Identify which cell holds the provided text, then report its (x, y) central coordinate. 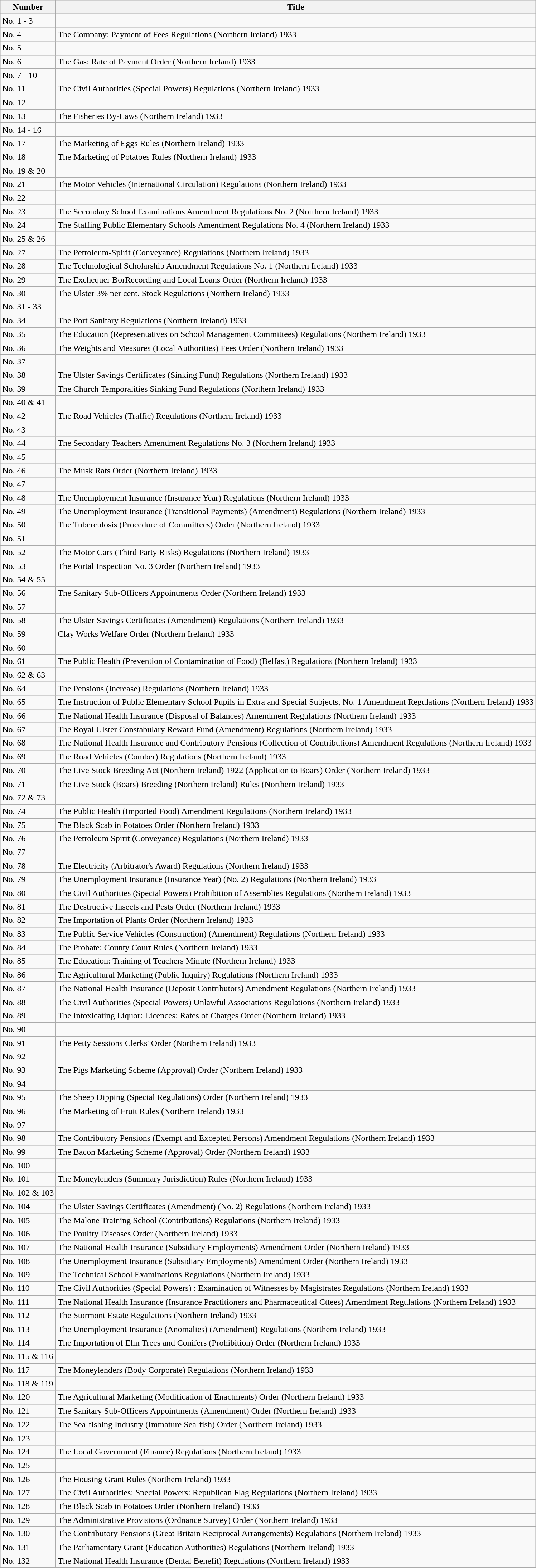
The Agricultural Marketing (Public Inquiry) Regulations (Northern Ireland) 1933 (296, 975)
No. 70 (28, 770)
The Importation of Plants Order (Northern Ireland) 1933 (296, 920)
The Sanitary Sub-Officers Appointments Order (Northern Ireland) 1933 (296, 593)
No. 14 - 16 (28, 130)
No. 66 (28, 716)
No. 44 (28, 443)
No. 81 (28, 907)
The Public Health (Imported Food) Amendment Regulations (Northern Ireland) 1933 (296, 811)
No. 35 (28, 334)
The Portal Inspection No. 3 Order (Northern Ireland) 1933 (296, 566)
No. 54 & 55 (28, 579)
No. 60 (28, 648)
No. 25 & 26 (28, 239)
The Ulster Savings Certificates (Sinking Fund) Regulations (Northern Ireland) 1933 (296, 375)
The Exchequer BorRecording and Local Loans Order (Northern Ireland) 1933 (296, 280)
No. 112 (28, 1316)
The Petty Sessions Clerks' Order (Northern Ireland) 1933 (296, 1043)
The Gas: Rate of Payment Order (Northern Ireland) 1933 (296, 62)
The Pigs Marketing Scheme (Approval) Order (Northern Ireland) 1933 (296, 1070)
No. 6 (28, 62)
No. 87 (28, 988)
No. 115 & 116 (28, 1356)
The Civil Authorities: Special Powers: Republican Flag Regulations (Northern Ireland) 1933 (296, 1493)
No. 22 (28, 198)
The Pensions (Increase) Regulations (Northern Ireland) 1933 (296, 689)
No. 12 (28, 102)
No. 65 (28, 702)
The Unemployment Insurance (Insurance Year) Regulations (Northern Ireland) 1933 (296, 498)
No. 108 (28, 1261)
No. 80 (28, 893)
The Unemployment Insurance (Transitional Payments) (Amendment) Regulations (Northern Ireland) 1933 (296, 511)
No. 27 (28, 252)
The Marketing of Fruit Rules (Northern Ireland) 1933 (296, 1111)
Clay Works Welfare Order (Northern Ireland) 1933 (296, 634)
The Secondary Teachers Amendment Regulations No. 3 (Northern Ireland) 1933 (296, 443)
The Church Temporalities Sinking Fund Regulations (Northern Ireland) 1933 (296, 389)
The Poultry Diseases Order (Northern Ireland) 1933 (296, 1234)
No. 98 (28, 1138)
No. 46 (28, 471)
No. 7 - 10 (28, 75)
No. 127 (28, 1493)
No. 100 (28, 1166)
No. 110 (28, 1288)
No. 124 (28, 1452)
No. 107 (28, 1247)
No. 72 & 73 (28, 797)
No. 30 (28, 293)
No. 21 (28, 184)
The Parliamentary Grant (Education Authorities) Regulations (Northern Ireland) 1933 (296, 1547)
The Unemployment Insurance (Subsidiary Employments) Amendment Order (Northern Ireland) 1933 (296, 1261)
No. 120 (28, 1397)
The Motor Vehicles (International Circulation) Regulations (Northern Ireland) 1933 (296, 184)
No. 89 (28, 1015)
No. 31 - 33 (28, 307)
No. 49 (28, 511)
No. 96 (28, 1111)
No. 126 (28, 1479)
No. 28 (28, 266)
The Weights and Measures (Local Authorities) Fees Order (Northern Ireland) 1933 (296, 348)
No. 50 (28, 525)
No. 84 (28, 947)
No. 53 (28, 566)
No. 117 (28, 1370)
The Road Vehicles (Comber) Regulations (Northern Ireland) 1933 (296, 757)
No. 88 (28, 1002)
The Ulster Savings Certificates (Amendment) Regulations (Northern Ireland) 1933 (296, 621)
Number (28, 7)
The Bacon Marketing Scheme (Approval) Order (Northern Ireland) 1933 (296, 1152)
No. 125 (28, 1465)
No. 122 (28, 1424)
No. 129 (28, 1520)
Title (296, 7)
The Instruction of Public Elementary School Pupils in Extra and Special Subjects, No. 1 Amendment Regulations (Northern Ireland) 1933 (296, 702)
No. 123 (28, 1438)
No. 5 (28, 48)
The Technical School Examinations Regulations (Northern Ireland) 1933 (296, 1275)
No. 71 (28, 784)
No. 76 (28, 839)
The Malone Training School (Contributions) Regulations (Northern Ireland) 1933 (296, 1220)
No. 38 (28, 375)
The Technological Scholarship Amendment Regulations No. 1 (Northern Ireland) 1933 (296, 266)
The Marketing of Eggs Rules (Northern Ireland) 1933 (296, 143)
The Stormont Estate Regulations (Northern Ireland) 1933 (296, 1316)
The Petroleum Spirit (Conveyance) Regulations (Northern Ireland) 1933 (296, 839)
No. 93 (28, 1070)
No. 68 (28, 743)
No. 67 (28, 729)
No. 91 (28, 1043)
No. 36 (28, 348)
No. 99 (28, 1152)
No. 52 (28, 552)
No. 51 (28, 539)
No. 114 (28, 1343)
The National Health Insurance (Dental Benefit) Regulations (Northern Ireland) 1933 (296, 1561)
No. 131 (28, 1547)
No. 109 (28, 1275)
No. 43 (28, 430)
The Importation of Elm Trees and Conifers (Prohibition) Order (Northern Ireland) 1933 (296, 1343)
The Sheep Dipping (Special Regulations) Order (Northern Ireland) 1933 (296, 1097)
No. 83 (28, 934)
No. 130 (28, 1534)
The Musk Rats Order (Northern Ireland) 1933 (296, 471)
No. 39 (28, 389)
No. 64 (28, 689)
No. 17 (28, 143)
No. 59 (28, 634)
No. 48 (28, 498)
No. 105 (28, 1220)
No. 47 (28, 484)
The Motor Cars (Third Party Risks) Regulations (Northern Ireland) 1933 (296, 552)
The Contributory Pensions (Great Britain Reciprocal Arrangements) Regulations (Northern Ireland) 1933 (296, 1534)
No. 118 & 119 (28, 1384)
No. 4 (28, 34)
No. 92 (28, 1057)
No. 132 (28, 1561)
No. 56 (28, 593)
No. 40 & 41 (28, 402)
The National Health Insurance (Insurance Practitioners and Pharmaceutical Cttees) Amendment Regulations (Northern Ireland) 1933 (296, 1302)
The Destructive Insects and Pests Order (Northern Ireland) 1933 (296, 907)
No. 85 (28, 961)
No. 94 (28, 1084)
No. 86 (28, 975)
The Port Sanitary Regulations (Northern Ireland) 1933 (296, 320)
The Public Health (Prevention of Contamination of Food) (Belfast) Regulations (Northern Ireland) 1933 (296, 661)
No. 24 (28, 225)
No. 58 (28, 621)
The Intoxicating Liquor: Licences: Rates of Charges Order (Northern Ireland) 1933 (296, 1015)
The Sanitary Sub-Officers Appointments (Amendment) Order (Northern Ireland) 1933 (296, 1411)
The Probate: County Court Rules (Northern Ireland) 1933 (296, 947)
The Secondary School Examinations Amendment Regulations No. 2 (Northern Ireland) 1933 (296, 212)
No. 62 & 63 (28, 675)
No. 111 (28, 1302)
The Petroleum-Spirit (Conveyance) Regulations (Northern Ireland) 1933 (296, 252)
The Live Stock (Boars) Breeding (Northern Ireland) Rules (Northern Ireland) 1933 (296, 784)
The Company: Payment of Fees Regulations (Northern Ireland) 1933 (296, 34)
The National Health Insurance (Subsidiary Employments) Amendment Order (Northern Ireland) 1933 (296, 1247)
The Civil Authorities (Special Powers) : Examination of Witnesses by Magistrates Regulations (Northern Ireland) 1933 (296, 1288)
The Road Vehicles (Traffic) Regulations (Northern Ireland) 1933 (296, 416)
No. 69 (28, 757)
No. 101 (28, 1179)
No. 102 & 103 (28, 1193)
The Electricity (Arbitrator's Award) Regulations (Northern Ireland) 1933 (296, 866)
The Agricultural Marketing (Modification of Enactments) Order (Northern Ireland) 1933 (296, 1397)
No. 97 (28, 1125)
No. 61 (28, 661)
The National Health Insurance and Contributory Pensions (Collection of Contributions) Amendment Regulations (Northern Ireland) 1933 (296, 743)
The Civil Authorities (Special Powers) Unlawful Associations Regulations (Northern Ireland) 1933 (296, 1002)
No. 78 (28, 866)
The Ulster Savings Certificates (Amendment) (No. 2) Regulations (Northern Ireland) 1933 (296, 1206)
No. 128 (28, 1506)
The Education: Training of Teachers Minute (Northern Ireland) 1933 (296, 961)
No. 95 (28, 1097)
No. 19 & 20 (28, 171)
No. 75 (28, 825)
No. 13 (28, 116)
The Marketing of Potatoes Rules (Northern Ireland) 1933 (296, 157)
The Ulster 3% per cent. Stock Regulations (Northern Ireland) 1933 (296, 293)
No. 42 (28, 416)
The Tuberculosis (Procedure of Committees) Order (Northern Ireland) 1933 (296, 525)
No. 1 - 3 (28, 21)
No. 45 (28, 457)
The Civil Authorities (Special Powers) Prohibition of Assemblies Regulations (Northern Ireland) 1933 (296, 893)
No. 34 (28, 320)
The Sea-fishing Industry (Immature Sea-fish) Order (Northern Ireland) 1933 (296, 1424)
No. 77 (28, 852)
No. 104 (28, 1206)
No. 18 (28, 157)
No. 37 (28, 361)
No. 29 (28, 280)
The National Health Insurance (Deposit Contributors) Amendment Regulations (Northern Ireland) 1933 (296, 988)
The National Health Insurance (Disposal of Balances) Amendment Regulations (Northern Ireland) 1933 (296, 716)
No. 113 (28, 1329)
The Unemployment Insurance (Anomalies) (Amendment) Regulations (Northern Ireland) 1933 (296, 1329)
The Fisheries By-Laws (Northern Ireland) 1933 (296, 116)
No. 82 (28, 920)
The Unemployment Insurance (Insurance Year) (No. 2) Regulations (Northern Ireland) 1933 (296, 879)
No. 79 (28, 879)
No. 57 (28, 607)
No. 121 (28, 1411)
The Local Government (Finance) Regulations (Northern Ireland) 1933 (296, 1452)
No. 11 (28, 89)
The Housing Grant Rules (Northern Ireland) 1933 (296, 1479)
No. 90 (28, 1029)
The Staffing Public Elementary Schools Amendment Regulations No. 4 (Northern Ireland) 1933 (296, 225)
The Public Service Vehicles (Construction) (Amendment) Regulations (Northern Ireland) 1933 (296, 934)
No. 106 (28, 1234)
The Contributory Pensions (Exempt and Excepted Persons) Amendment Regulations (Northern Ireland) 1933 (296, 1138)
No. 74 (28, 811)
The Moneylenders (Summary Jurisdiction) Rules (Northern Ireland) 1933 (296, 1179)
The Administrative Provisions (Ordnance Survey) Order (Northern Ireland) 1933 (296, 1520)
No. 23 (28, 212)
The Royal Ulster Constabulary Reward Fund (Amendment) Regulations (Northern Ireland) 1933 (296, 729)
The Moneylenders (Body Corporate) Regulations (Northern Ireland) 1933 (296, 1370)
The Civil Authorities (Special Powers) Regulations (Northern Ireland) 1933 (296, 89)
The Education (Representatives on School Management Committees) Regulations (Northern Ireland) 1933 (296, 334)
The Live Stock Breeding Act (Northern Ireland) 1922 (Application to Boars) Order (Northern Ireland) 1933 (296, 770)
